Return (x, y) of the center of cell containing provided text 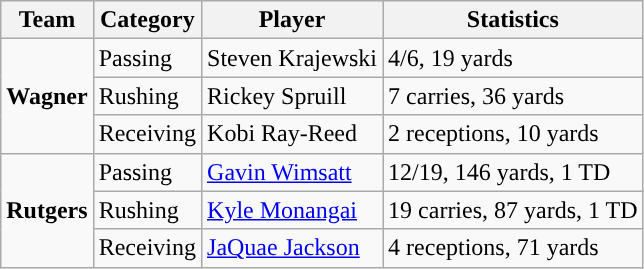
Rickey Spruill (292, 96)
19 carries, 87 yards, 1 TD (514, 210)
2 receptions, 10 yards (514, 134)
4/6, 19 yards (514, 58)
Player (292, 20)
Category (147, 20)
Rutgers (47, 210)
JaQuae Jackson (292, 248)
Kyle Monangai (292, 210)
Gavin Wimsatt (292, 172)
12/19, 146 yards, 1 TD (514, 172)
7 carries, 36 yards (514, 96)
Wagner (47, 96)
Kobi Ray-Reed (292, 134)
4 receptions, 71 yards (514, 248)
Team (47, 20)
Steven Krajewski (292, 58)
Statistics (514, 20)
